Return (x, y) of the center of cell containing provided text 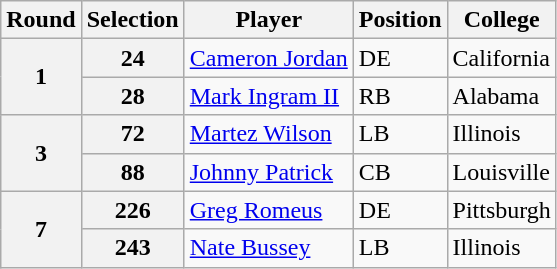
243 (132, 248)
RB (400, 96)
88 (132, 172)
Nate Bussey (268, 248)
California (502, 58)
24 (132, 58)
Johnny Patrick (268, 172)
Position (400, 20)
28 (132, 96)
Martez Wilson (268, 134)
Pittsburgh (502, 210)
Cameron Jordan (268, 58)
CB (400, 172)
7 (41, 229)
1 (41, 77)
College (502, 20)
Mark Ingram II (268, 96)
Alabama (502, 96)
Selection (132, 20)
Louisville (502, 172)
72 (132, 134)
Greg Romeus (268, 210)
3 (41, 153)
226 (132, 210)
Player (268, 20)
Round (41, 20)
